Capture the cell that displays the provided text and extract its [x, y] central coordinate. 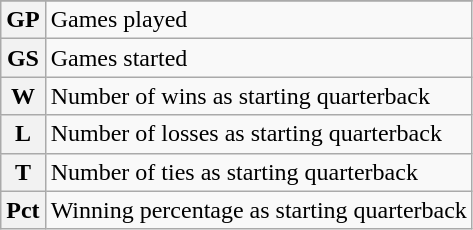
Pct [23, 210]
GP [23, 20]
GS [23, 58]
Number of losses as starting quarterback [258, 134]
Games started [258, 58]
L [23, 134]
Winning percentage as starting quarterback [258, 210]
Number of wins as starting quarterback [258, 96]
W [23, 96]
Number of ties as starting quarterback [258, 172]
T [23, 172]
Games played [258, 20]
